Return the [X, Y] coordinate for the center point of the cell that contains the specified text.  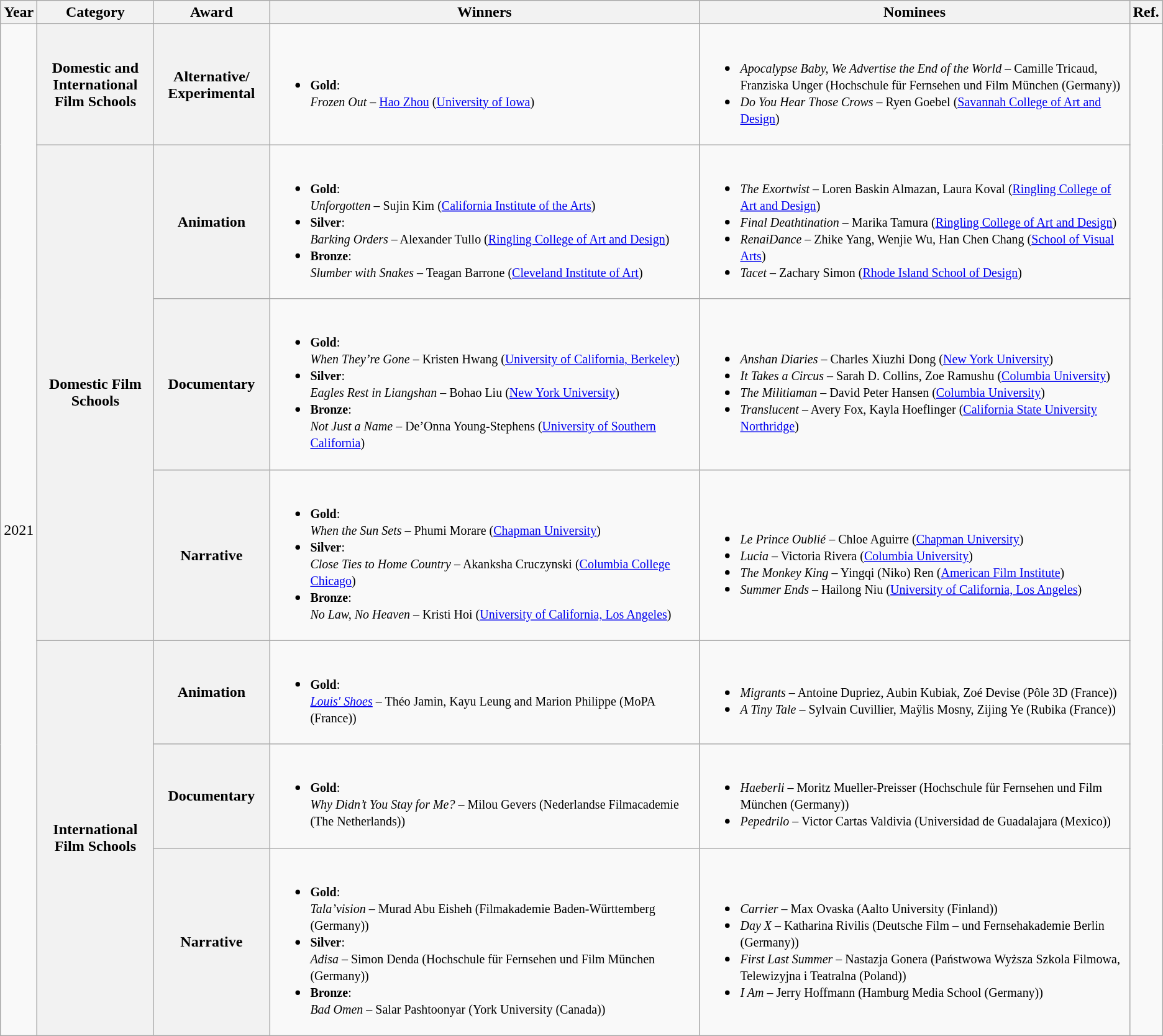
Category [96, 12]
2021 [19, 530]
Alternative/ Experimental [211, 84]
Year [19, 12]
Award [211, 12]
Gold:Louis' Shoes – Théo Jamin, Kayu Leung and Marion Philippe (MoPA (France)) [485, 692]
Domestic Film Schools [96, 393]
Ref. [1146, 12]
Gold:Frozen Out – Hao Zhou (University of Iowa) [485, 84]
Winners [485, 12]
Gold:Why Didn’t You Stay for Me? – Milou Gevers (Nederlandse Filmacademie (The Netherlands)) [485, 796]
Nominees [914, 12]
Migrants – Antoine Dupriez, Aubin Kubiak, Zoé Devise (Pôle 3D (France))A Tiny Tale – Sylvain Cuvillier, Maÿlis Mosny, Zijing Ye (Rubika (France)) [914, 692]
International Film Schools [96, 838]
Domestic and International Film Schools [96, 84]
